Output the [x, y] coordinate of the center of the cell containing the given text.  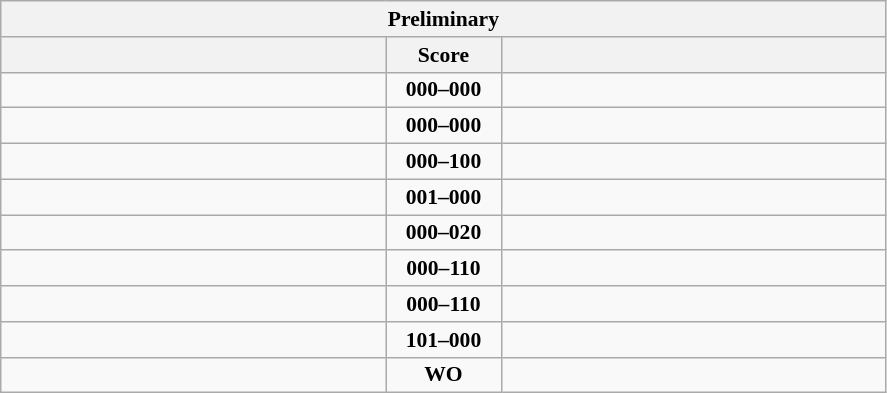
Preliminary [444, 19]
001–000 [444, 197]
000–020 [444, 233]
101–000 [444, 340]
Score [444, 55]
WO [444, 375]
000–100 [444, 162]
